Identify which cell holds the provided text, then report its [X, Y] central coordinate. 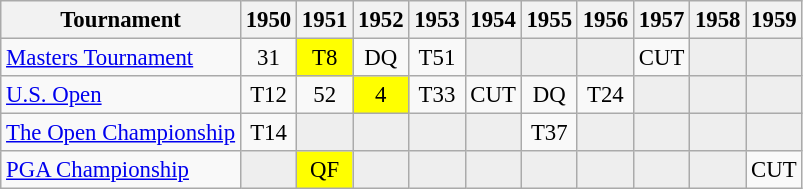
QF [325, 170]
1957 [661, 20]
52 [325, 95]
31 [268, 58]
Tournament [121, 20]
T51 [437, 58]
1958 [718, 20]
T12 [268, 95]
T14 [268, 133]
4 [381, 95]
U.S. Open [121, 95]
1950 [268, 20]
1952 [381, 20]
1955 [549, 20]
1954 [493, 20]
T8 [325, 58]
The Open Championship [121, 133]
1956 [605, 20]
Masters Tournament [121, 58]
1951 [325, 20]
T37 [549, 133]
1959 [774, 20]
T33 [437, 95]
T24 [605, 95]
1953 [437, 20]
PGA Championship [121, 170]
